Pinpoint the cell where the given text exists, returning its [x, y] midpoint coordinate. 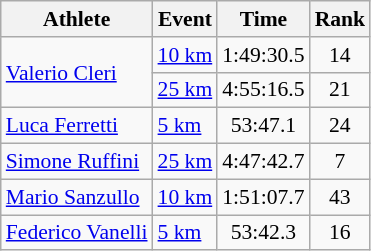
1:49:30.5 [263, 55]
Mario Sanzullo [77, 197]
14 [340, 55]
4:55:16.5 [263, 90]
4:47:42.7 [263, 162]
24 [340, 126]
7 [340, 162]
21 [340, 90]
Valerio Cleri [77, 72]
53:47.1 [263, 126]
Event [186, 19]
Rank [340, 19]
43 [340, 197]
53:42.3 [263, 233]
Time [263, 19]
Simone Ruffini [77, 162]
Athlete [77, 19]
Federico Vanelli [77, 233]
1:51:07.7 [263, 197]
Luca Ferretti [77, 126]
16 [340, 233]
